Provide the (x, y) coordinate of the cell's center where the given text is located.  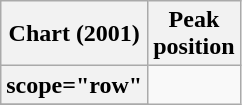
Chart (2001) (74, 34)
Peakposition (194, 34)
scope="row" (74, 85)
